Output the (X, Y) coordinate of the center of the cell containing the given text.  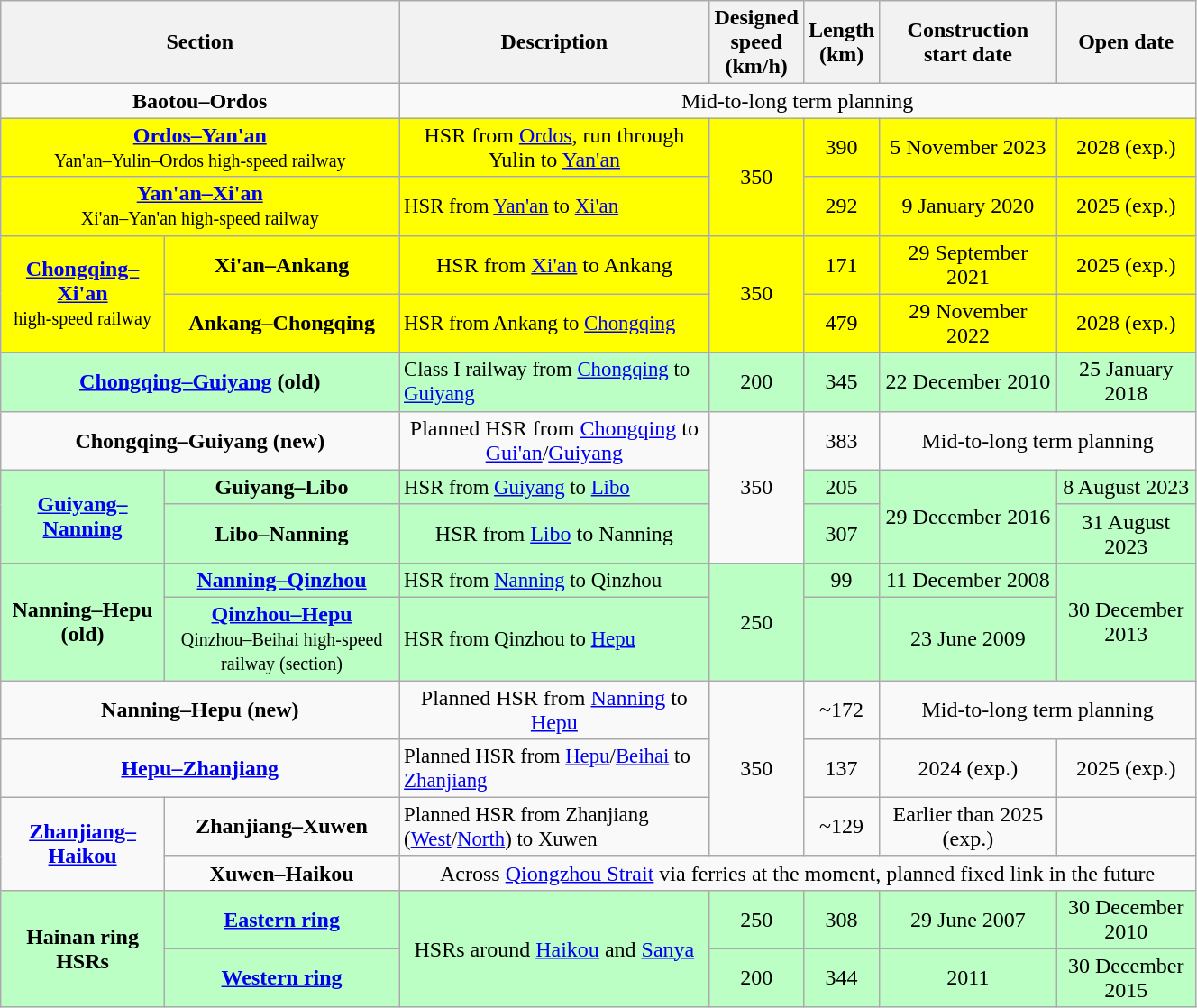
137 (841, 768)
HSR from Ordos, run through Yulin to Yan'an (554, 148)
11 December 2008 (968, 580)
Xi'an–Ankang (281, 265)
HSR from Xi'an to Ankang (554, 265)
2024 (exp.) (968, 768)
Construction start date (968, 42)
383 (841, 440)
5 November 2023 (968, 148)
Guiyang–Nanning (83, 516)
205 (841, 487)
Eastern ring (281, 920)
HSR from Nanning to Qinzhou (554, 580)
344 (841, 977)
22 December 2010 (968, 382)
99 (841, 580)
29 September 2021 (968, 265)
Hepu–Zhanjiang (200, 768)
Description (554, 42)
Open date (1126, 42)
Length (km) (841, 42)
Yan'an–Xi'anXi'an–Yan'an high-speed railway (200, 206)
171 (841, 265)
~129 (841, 826)
345 (841, 382)
Nanning–Hepu (new) (200, 709)
9 January 2020 (968, 206)
HSR from Guiyang to Libo (554, 487)
Chongqing–Guiyang (old) (200, 382)
HSR from Yan'an to Xi'an (554, 206)
308 (841, 920)
Ordos–Yan'anYan'an–Yulin–Ordos high-speed railway (200, 148)
Chongqing–Xi'anhigh-speed railway (83, 294)
Libo–Nanning (281, 534)
HSR from Qinzhou to Hepu (554, 638)
23 June 2009 (968, 638)
Hainan ring HSRs (83, 948)
292 (841, 206)
HSR from Ankang to Chongqing (554, 323)
Nanning–Qinzhou (281, 580)
Planned HSR from Nanning to Hepu (554, 709)
Section (200, 42)
29 November 2022 (968, 323)
Zhanjiang–Xuwen (281, 826)
Earlier than 2025 (exp.) (968, 826)
Chongqing–Guiyang (new) (200, 440)
2011 (968, 977)
Qinzhou–HepuQinzhou–Beihai high-speed railway (section) (281, 638)
Planned HSR from Zhanjiang (West/North) to Xuwen (554, 826)
31 August 2023 (1126, 534)
307 (841, 534)
29 June 2007 (968, 920)
Western ring (281, 977)
Planned HSR from Hepu/Beihai to Zhanjiang (554, 768)
Designed speed (km/h) (756, 42)
8 August 2023 (1126, 487)
Planned HSR from Chongqing to Gui'an/Guiyang (554, 440)
Baotou–Ordos (200, 101)
30 December 2013 (1126, 621)
~172 (841, 709)
479 (841, 323)
HSRs around Haikou and Sanya (554, 948)
25 January 2018 (1126, 382)
29 December 2016 (968, 516)
390 (841, 148)
30 December 2010 (1126, 920)
Across Qiongzhou Strait via ferries at the moment, planned fixed link in the future (798, 873)
Xuwen–Haikou (281, 873)
Ankang–Chongqing (281, 323)
30 December 2015 (1126, 977)
HSR from Libo to Nanning (554, 534)
Class I railway from Chongqing to Guiyang (554, 382)
Zhanjiang–Haikou (83, 844)
Nanning–Hepu (old) (83, 621)
Guiyang–Libo (281, 487)
